Provide the [X, Y] coordinate of the cell's center where the given text is located.  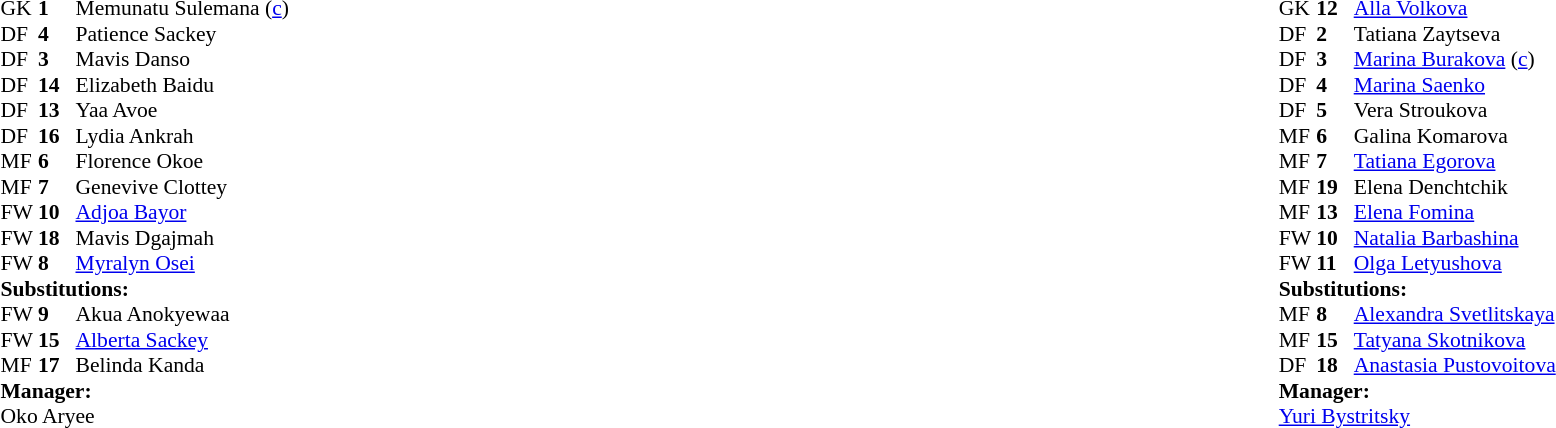
Tatiana Zaytseva [1455, 34]
Genevive Clottey [182, 187]
9 [57, 315]
2 [1335, 34]
Belinda Kanda [182, 365]
Tatiana Egorova [1455, 161]
Marina Saenko [1455, 85]
11 [1335, 263]
17 [57, 365]
Yaa Avoe [182, 111]
5 [1335, 111]
19 [1335, 187]
Tatyana Skotnikova [1455, 340]
Adjoa Bayor [182, 213]
Mavis Dgajmah [182, 238]
Patience Sackey [182, 34]
Vera Stroukova [1455, 111]
Elena Denchtchik [1455, 187]
Galina Komarova [1455, 136]
Akua Anokyewaa [182, 315]
Elena Fomina [1455, 213]
Anastasia Pustovoitova [1455, 365]
Lydia Ankrah [182, 136]
Alexandra Svetlitskaya [1455, 315]
Alberta Sackey [182, 340]
16 [57, 136]
Elizabeth Baidu [182, 85]
Mavis Danso [182, 59]
14 [57, 85]
Myralyn Osei [182, 263]
Olga Letyushova [1455, 263]
Florence Okoe [182, 161]
Natalia Barbashina [1455, 238]
Marina Burakova (c) [1455, 59]
